Find where the given text appears and provide that cell's center as (X, Y) coordinate. 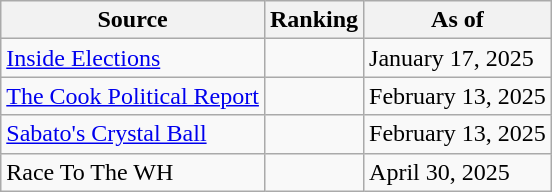
January 17, 2025 (458, 58)
April 30, 2025 (458, 172)
Sabato's Crystal Ball (133, 134)
Inside Elections (133, 58)
The Cook Political Report (133, 96)
As of (458, 20)
Source (133, 20)
Race To The WH (133, 172)
Ranking (314, 20)
